Determine the (X, Y) coordinate at the center of the cell enclosing the given text.  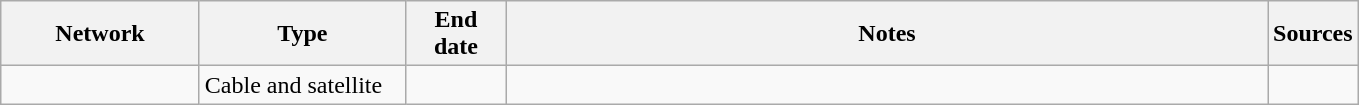
Network (100, 34)
Notes (886, 34)
Cable and satellite (302, 85)
Type (302, 34)
End date (456, 34)
Sources (1314, 34)
